Provide the (X, Y) coordinate of the cell's center where the given text is located.  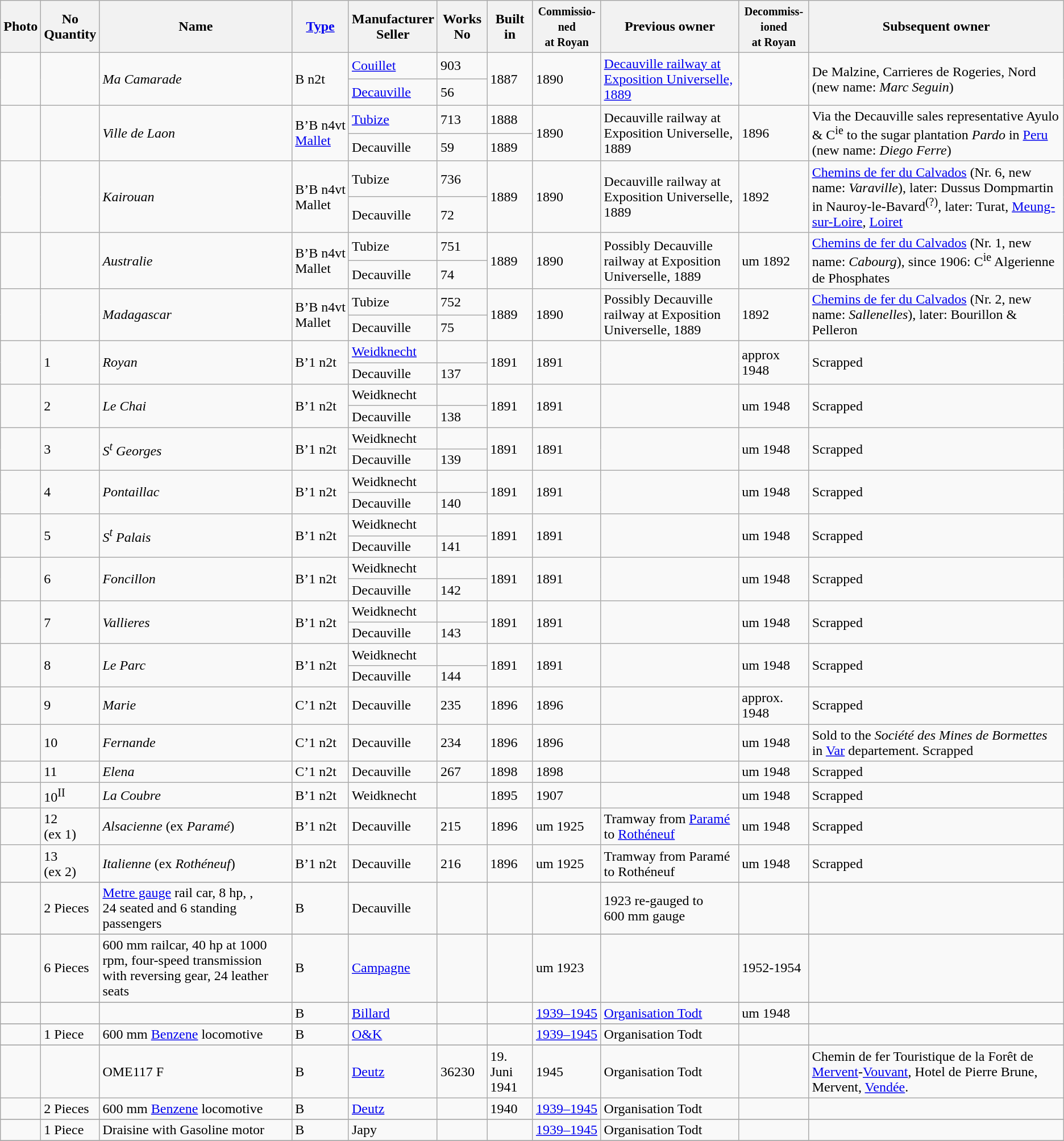
6 (70, 579)
234 (462, 742)
1952-1954 (774, 969)
Metre gauge rail car, 8 hp, , 24 seated and 6 standing passengers (196, 908)
Campagne (393, 969)
713 (462, 119)
B n2t (321, 79)
2 (70, 406)
75 (462, 328)
um 1892 (774, 260)
1923 re-gauged to 600 mm gauge (670, 908)
Madagascar (196, 315)
137 (462, 374)
Kairouan (196, 197)
4 (70, 492)
Chemins de fer du Calvados (Nr. 2, new name: Sallenelles), later: Bourillon & Pelleron (936, 315)
216 (462, 863)
Sold to the Société des Mines de Bormettes in Var departement. Scrapped (936, 742)
8 (70, 665)
Japy (393, 1130)
NoQuantity (70, 27)
13(ex 2) (70, 863)
Draisine with Gasoline motor (196, 1130)
142 (462, 590)
140 (462, 503)
59 (462, 147)
O&K (393, 1035)
Works No (462, 27)
10II (70, 796)
Photo (20, 27)
Manufacturer Seller (393, 27)
Le Parc (196, 665)
9 (70, 706)
Ville de Laon (196, 133)
OME117 F (196, 1072)
Marie (196, 706)
56 (462, 92)
Subsequent owner (936, 27)
Elena (196, 772)
Previous owner (670, 27)
1945 (567, 1072)
Royan (196, 363)
Ma Camarade (196, 79)
St Palais (196, 536)
1940 (510, 1109)
Chemins de fer du Calvados (Nr. 1, new name: Cabourg), since 1906: Cie Algerienne de Phosphates (936, 260)
600 mm railcar, 40 hp at 1000 rpm, four-speed transmission with reversing gear, 24 leather seats (196, 969)
St Georges (196, 449)
752 (462, 302)
Decom­miss­io­ned at Royan (774, 27)
11 (70, 772)
1887 (510, 79)
La Coubre (196, 796)
903 (462, 66)
139 (462, 460)
approx 1948 (774, 363)
72 (462, 215)
3 (70, 449)
5 (70, 536)
De Malzine, Carrieres de Rogeries, Nord (new name: Marc Seguin) (936, 79)
Pontaillac (196, 492)
Chemin de fer Touristique de la Forêt de Mervent-Vouvant, Hotel de Pierre Brune, Mervent, Vendée. (936, 1072)
Australie (196, 260)
267 (462, 772)
235 (462, 706)
Le Chai (196, 406)
Billard (393, 1013)
um 1923 (567, 969)
143 (462, 633)
Chemins de fer du Calvados (Nr. 6, new name: Varaville), later: Dussus Dompmartin in Nauroy-le-Bavard(?), later: Turat, Meung-sur-Loire, Loiret (936, 197)
Vallieres (196, 622)
19. Juni 1941 (510, 1072)
approx. 1948 (774, 706)
Built in (510, 27)
74 (462, 274)
10 (70, 742)
736 (462, 179)
12(ex 1) (70, 827)
7 (70, 622)
141 (462, 546)
Alsacienne (ex Paramé) (196, 827)
1895 (510, 796)
1907 (567, 796)
751 (462, 247)
Type (321, 27)
144 (462, 677)
Commis­sio­ned at Royan (567, 27)
215 (462, 827)
Fernande (196, 742)
Couillet (393, 66)
138 (462, 417)
Via the Decauville sales representative Ayulo & Cie to the sugar plantation Pardo in Peru (new name: Diego Ferre) (936, 133)
Italienne (ex Rothéneuf) (196, 863)
1 (70, 363)
Name (196, 27)
1888 (510, 119)
6 Pieces (70, 969)
36230 (462, 1072)
Foncillon (196, 579)
